From the cell containing the given text, extract its center point as [X, Y] coordinate. 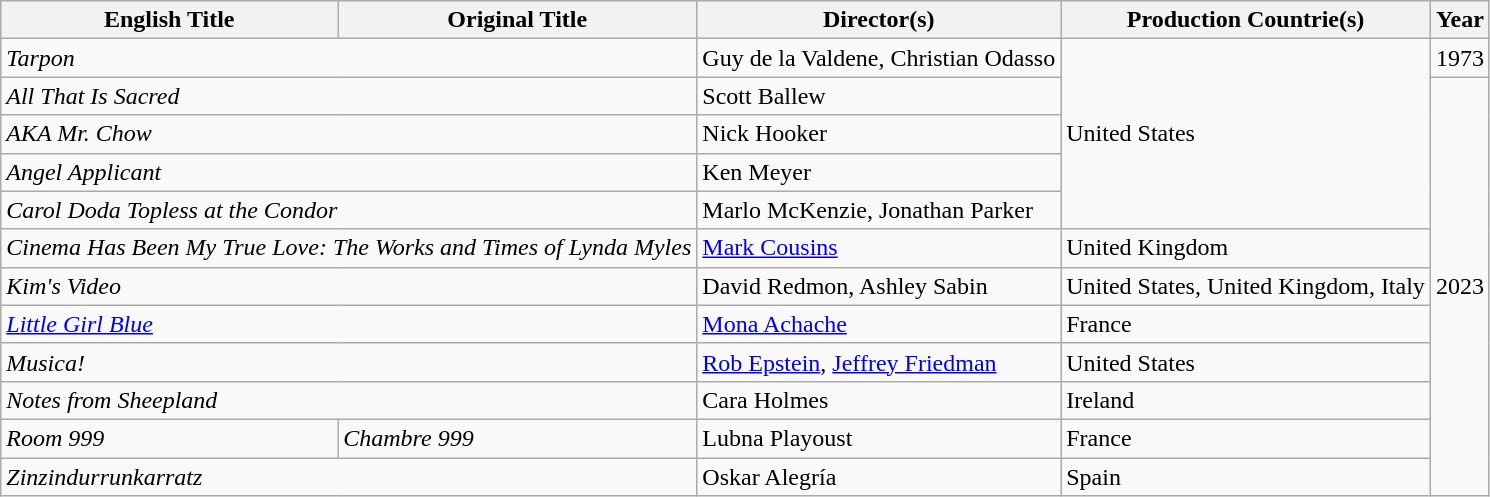
Year [1460, 20]
Lubna Playoust [879, 438]
David Redmon, Ashley Sabin [879, 286]
Carol Doda Topless at the Condor [349, 210]
United States, United Kingdom, Italy [1246, 286]
AKA Mr. Chow [349, 134]
2023 [1460, 286]
Zinzindurrunkarratz [349, 477]
Angel Applicant [349, 172]
Ireland [1246, 400]
Notes from Sheepland [349, 400]
Little Girl Blue [349, 324]
Director(s) [879, 20]
1973 [1460, 58]
Guy de la Valdene, Christian Odasso [879, 58]
Original Title [518, 20]
Oskar Alegría [879, 477]
Marlo McKenzie, Jonathan Parker [879, 210]
Kim's Video [349, 286]
Chambre 999 [518, 438]
Cinema Has Been My True Love: The Works and Times of Lynda Myles [349, 248]
Ken Meyer [879, 172]
Mark Cousins [879, 248]
Spain [1246, 477]
Cara Holmes [879, 400]
All That Is Sacred [349, 96]
Nick Hooker [879, 134]
United Kingdom [1246, 248]
Musica! [349, 362]
Rob Epstein, Jeffrey Friedman [879, 362]
Production Countrie(s) [1246, 20]
Room 999 [170, 438]
English Title [170, 20]
Tarpon [349, 58]
Mona Achache [879, 324]
Scott Ballew [879, 96]
